From the cell containing the given text, extract its center point as [x, y] coordinate. 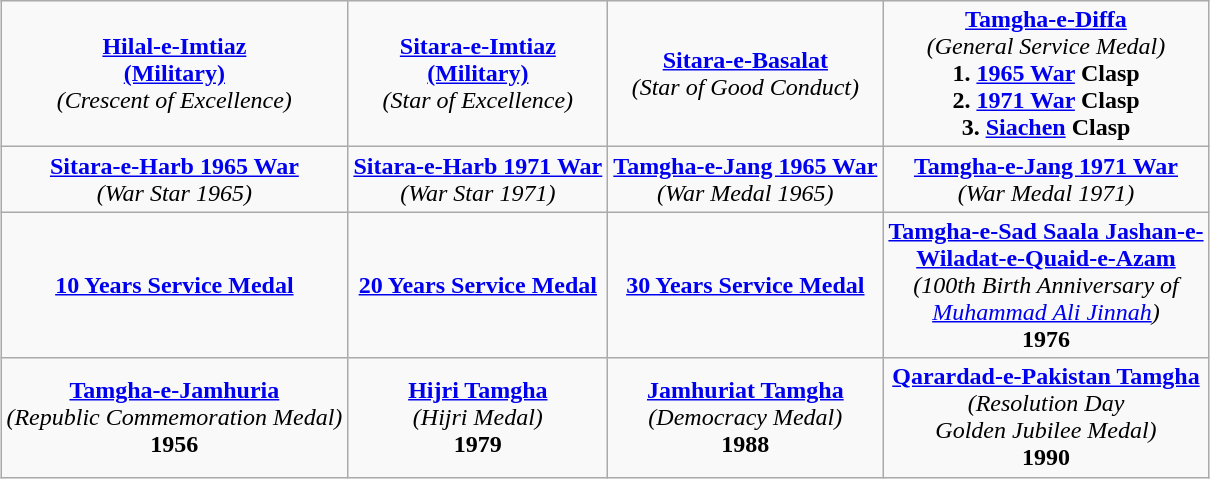
Tamgha-e-Jang 1965 War(War Medal 1965) [746, 180]
Sitara-e-Imtiaz(Military)(Star of Excellence) [478, 74]
Jamhuriat Tamgha(Democracy Medal)1988 [746, 418]
30 Years Service Medal [746, 285]
Tamgha-e-Diffa(General Service Medal)1. 1965 War Clasp2. 1971 War Clasp3. Siachen Clasp [1046, 74]
Sitara-e-Basalat(Star of Good Conduct) [746, 74]
Tamgha-e-Jang 1971 War(War Medal 1971) [1046, 180]
Sitara-e-Harb 1965 War(War Star 1965) [174, 180]
20 Years Service Medal [478, 285]
Tamgha-e-Sad Saala Jashan-e-Wiladat-e-Quaid-e-Azam(100th Birth Anniversary ofMuhammad Ali Jinnah)1976 [1046, 285]
10 Years Service Medal [174, 285]
Qarardad-e-Pakistan Tamgha(Resolution DayGolden Jubilee Medal)1990 [1046, 418]
Sitara-e-Harb 1971 War(War Star 1971) [478, 180]
Tamgha-e-Jamhuria(Republic Commemoration Medal)1956 [174, 418]
Hijri Tamgha(Hijri Medal)1979 [478, 418]
Hilal-e-Imtiaz(Military)(Crescent of Excellence) [174, 74]
